Find where the given text appears and provide that cell's center as (x, y) coordinate. 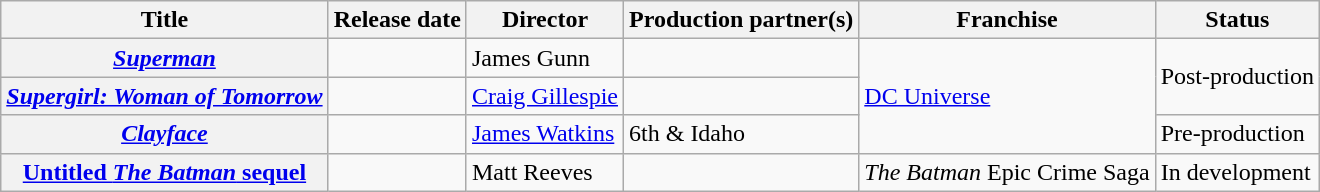
Supergirl: Woman of Tomorrow (164, 96)
Post-production (1237, 77)
The Batman Epic Crime Saga (1007, 172)
James Watkins (544, 134)
Title (164, 20)
Superman (164, 58)
Production partner(s) (742, 20)
In development (1237, 172)
Clayface (164, 134)
Untitled The Batman sequel (164, 172)
Craig Gillespie (544, 96)
Release date (397, 20)
6th & Idaho (742, 134)
DC Universe (1007, 96)
James Gunn (544, 58)
Matt Reeves (544, 172)
Franchise (1007, 20)
Director (544, 20)
Status (1237, 20)
Pre-production (1237, 134)
